Return the (X, Y) coordinate for the center point of the cell that contains the specified text.  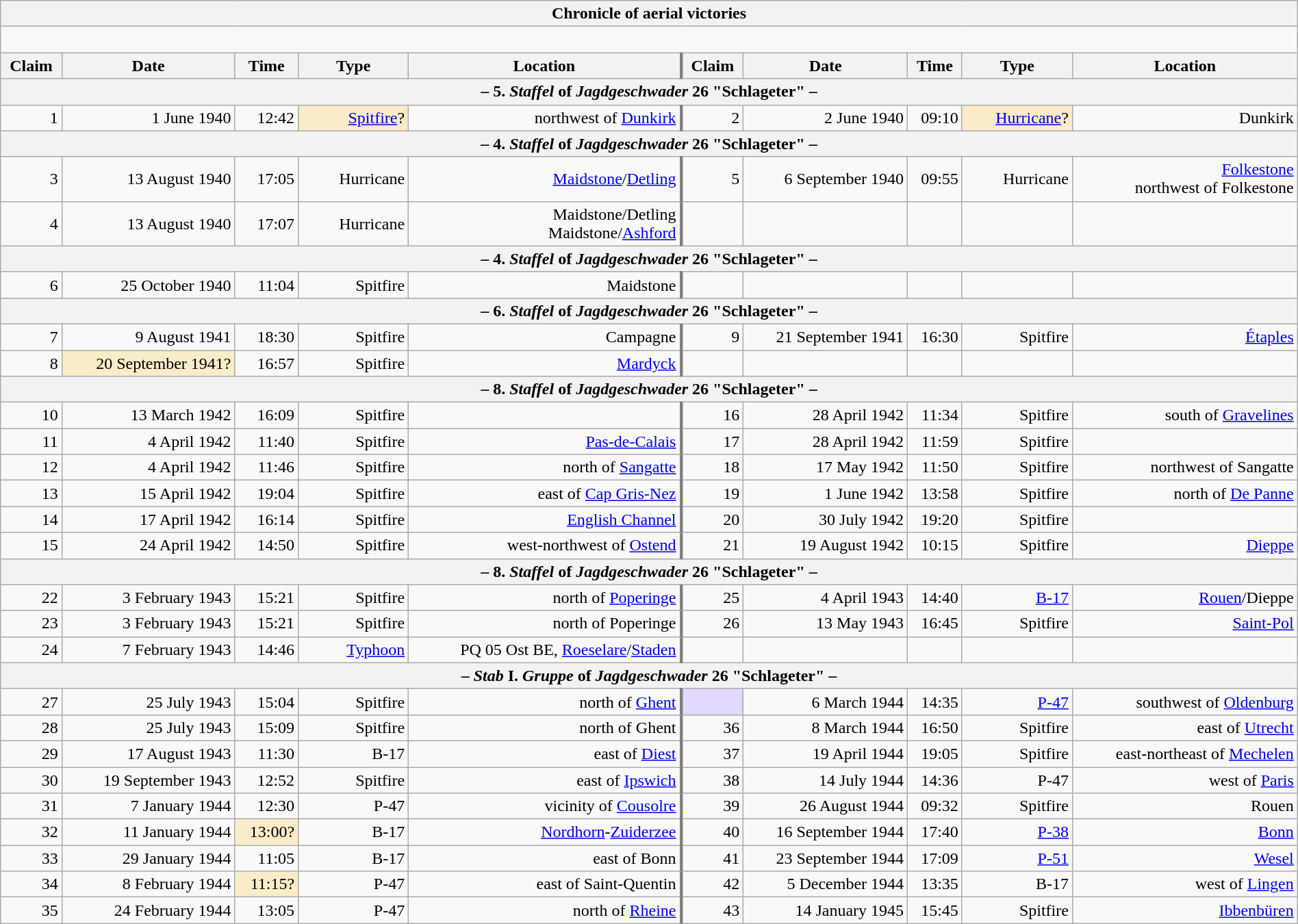
14:36 (935, 780)
17:05 (267, 179)
9 August 1941 (148, 337)
east of Saint-Quentin (545, 884)
P-38 (1017, 832)
12:42 (267, 118)
19 April 1944 (826, 754)
Saint-Pol (1184, 624)
14:46 (267, 650)
11:34 (935, 415)
6 March 1944 (826, 702)
34 (31, 884)
Maidstone/DetlingMaidstone/Ashford (545, 223)
Rouen (1184, 806)
14 (31, 519)
2 June 1940 (826, 118)
17 April 1942 (148, 519)
09:55 (935, 179)
17:40 (935, 832)
west of Lingen (1184, 884)
– Stab I. Gruppe of Jagdgeschwader 26 "Schlageter" – (649, 676)
25 October 1940 (148, 285)
8 (31, 363)
36 (712, 728)
11:05 (267, 858)
11:40 (267, 441)
31 (31, 806)
24 (31, 650)
11:04 (267, 285)
vicinity of Cousolre (545, 806)
Dieppe (1184, 546)
Pas-de-Calais (545, 441)
Campagne (545, 337)
27 (31, 702)
7 (31, 337)
24 February 1944 (148, 910)
16:45 (935, 624)
Wesel (1184, 858)
15 April 1942 (148, 493)
37 (712, 754)
38 (712, 780)
16:14 (267, 519)
42 (712, 884)
19:05 (935, 754)
11 (31, 441)
1 June 1942 (826, 493)
21 September 1941 (826, 337)
13:05 (267, 910)
north of Rheine (545, 910)
4 April 1943 (826, 598)
10:15 (935, 546)
west of Paris (1184, 780)
39 (712, 806)
32 (31, 832)
16 September 1944 (826, 832)
– 5. Staffel of Jagdgeschwader 26 "Schlageter" – (649, 92)
14:50 (267, 546)
17:09 (935, 858)
33 (31, 858)
3 (31, 179)
Nordhorn-Zuiderzee (545, 832)
13:00? (267, 832)
northwest of Dunkirk (545, 118)
14 January 1945 (826, 910)
17 August 1943 (148, 754)
north of De Panne (1184, 493)
5 (712, 179)
Dunkirk (1184, 118)
19 August 1942 (826, 546)
7 February 1943 (148, 650)
6 September 1940 (826, 179)
16:57 (267, 363)
13 May 1943 (826, 624)
9 (712, 337)
Étaples (1184, 337)
Hurricane? (1017, 118)
26 (712, 624)
13 (31, 493)
18 (712, 467)
19 September 1943 (148, 780)
Ibbenbüren (1184, 910)
– 6. Staffel of Jagdgeschwader 26 "Schlageter" – (649, 311)
30 July 1942 (826, 519)
09:10 (935, 118)
43 (712, 910)
Maidstone/Detling (545, 179)
19:20 (935, 519)
PQ 05 Ost BE, Roeselare/Staden (545, 650)
11:15? (267, 884)
16:50 (935, 728)
12:52 (267, 780)
Typhoon (353, 650)
southwest of Oldenburg (1184, 702)
Folkestone northwest of Folkestone (1184, 179)
29 (31, 754)
14:40 (935, 598)
16 (712, 415)
east of Ipswich (545, 780)
west-northwest of Ostend (545, 546)
12 (31, 467)
18:30 (267, 337)
15:45 (935, 910)
1 (31, 118)
19 (712, 493)
13:35 (935, 884)
P-51 (1017, 858)
20 (712, 519)
5 December 1944 (826, 884)
English Channel (545, 519)
28 (31, 728)
19:04 (267, 493)
Mardyck (545, 363)
30 (31, 780)
14 July 1944 (826, 780)
22 (31, 598)
Bonn (1184, 832)
16:30 (935, 337)
17 May 1942 (826, 467)
south of Gravelines (1184, 415)
35 (31, 910)
11 January 1944 (148, 832)
15:09 (267, 728)
6 (31, 285)
25 (712, 598)
15:04 (267, 702)
11:30 (267, 754)
40 (712, 832)
east of Bonn (545, 858)
09:32 (935, 806)
7 January 1944 (148, 806)
2 (712, 118)
northwest of Sangatte (1184, 467)
21 (712, 546)
20 September 1941? (148, 363)
17 (712, 441)
north of Sangatte (545, 467)
Rouen/Dieppe (1184, 598)
15 (31, 546)
4 (31, 223)
10 (31, 415)
east of Utrecht (1184, 728)
1 June 1940 (148, 118)
11:50 (935, 467)
11:46 (267, 467)
17:07 (267, 223)
14:35 (935, 702)
16:09 (267, 415)
8 February 1944 (148, 884)
24 April 1942 (148, 546)
41 (712, 858)
13:58 (935, 493)
26 August 1944 (826, 806)
29 January 1944 (148, 858)
Chronicle of aerial victories (649, 14)
13 March 1942 (148, 415)
east of Cap Gris-Nez (545, 493)
23 (31, 624)
8 March 1944 (826, 728)
east of Diest (545, 754)
23 September 1944 (826, 858)
Spitfire? (353, 118)
Maidstone (545, 285)
11:59 (935, 441)
east-northeast of Mechelen (1184, 754)
12:30 (267, 806)
